Provide the [X, Y] coordinate of the cell's center where the given text is located.  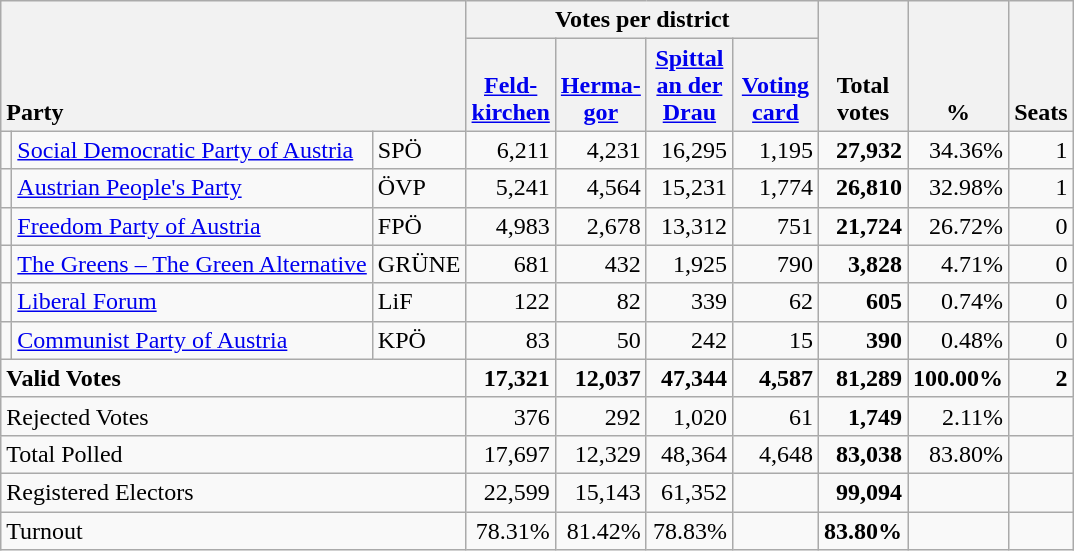
21,724 [862, 226]
0.48% [958, 340]
790 [775, 264]
82 [600, 302]
100.00% [958, 378]
376 [510, 416]
1,925 [689, 264]
ÖVP [419, 188]
15 [775, 340]
Votes per district [642, 20]
15,231 [689, 188]
78.83% [689, 531]
34.36% [958, 150]
Votingcard [775, 85]
% [958, 66]
Rejected Votes [234, 416]
Spittalan derDrau [689, 85]
681 [510, 264]
4.71% [958, 264]
Austrian People's Party [192, 188]
81,289 [862, 378]
KPÖ [419, 340]
4,564 [600, 188]
4,983 [510, 226]
27,932 [862, 150]
242 [689, 340]
26,810 [862, 188]
4,231 [600, 150]
5,241 [510, 188]
47,344 [689, 378]
0.74% [958, 302]
13,312 [689, 226]
32.98% [958, 188]
Valid Votes [234, 378]
SPÖ [419, 150]
1,020 [689, 416]
81.42% [600, 531]
Seats [1041, 66]
99,094 [862, 492]
Totalvotes [862, 66]
605 [862, 302]
1,749 [862, 416]
2.11% [958, 416]
Feld-kirchen [510, 85]
62 [775, 302]
Social Democratic Party of Austria [192, 150]
339 [689, 302]
22,599 [510, 492]
Liberal Forum [192, 302]
17,321 [510, 378]
390 [862, 340]
Turnout [234, 531]
LiF [419, 302]
83 [510, 340]
61,352 [689, 492]
122 [510, 302]
2,678 [600, 226]
83,038 [862, 454]
2 [1041, 378]
Registered Electors [234, 492]
4,648 [775, 454]
12,037 [600, 378]
16,295 [689, 150]
751 [775, 226]
26.72% [958, 226]
The Greens – The Green Alternative [192, 264]
Party [234, 66]
432 [600, 264]
50 [600, 340]
FPÖ [419, 226]
6,211 [510, 150]
292 [600, 416]
3,828 [862, 264]
48,364 [689, 454]
78.31% [510, 531]
Total Polled [234, 454]
61 [775, 416]
15,143 [600, 492]
GRÜNE [419, 264]
Herma-gor [600, 85]
1,774 [775, 188]
17,697 [510, 454]
Freedom Party of Austria [192, 226]
4,587 [775, 378]
12,329 [600, 454]
Communist Party of Austria [192, 340]
1,195 [775, 150]
